Identify which cell holds the provided text, then report its [x, y] central coordinate. 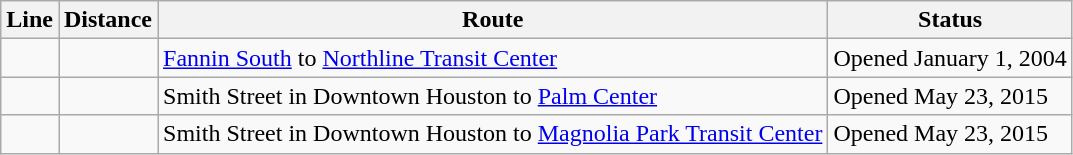
Smith Street in Downtown Houston to Magnolia Park Transit Center [493, 134]
Smith Street in Downtown Houston to Palm Center [493, 96]
Line [30, 20]
Status [950, 20]
Fannin South to Northline Transit Center [493, 58]
Distance [108, 20]
Opened January 1, 2004 [950, 58]
Route [493, 20]
